Locate the cell with the specified text and output its [X, Y] center coordinate. 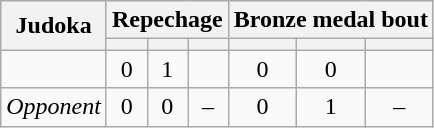
Bronze medal bout [330, 20]
Judoka [54, 26]
Repechage [167, 20]
Opponent [54, 107]
